From the cell containing the given text, extract its center point as (x, y) coordinate. 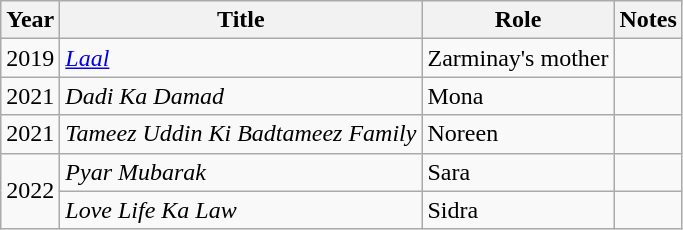
Zarminay's mother (518, 58)
Year (30, 20)
Notes (648, 20)
Title (241, 20)
Love Life Ka Law (241, 210)
Sidra (518, 210)
Noreen (518, 134)
Dadi Ka Damad (241, 96)
2022 (30, 191)
2019 (30, 58)
Tameez Uddin Ki Badtameez Family (241, 134)
Role (518, 20)
Pyar Mubarak (241, 172)
Sara (518, 172)
Mona (518, 96)
Laal (241, 58)
